Identify which cell holds the provided text, then report its [X, Y] central coordinate. 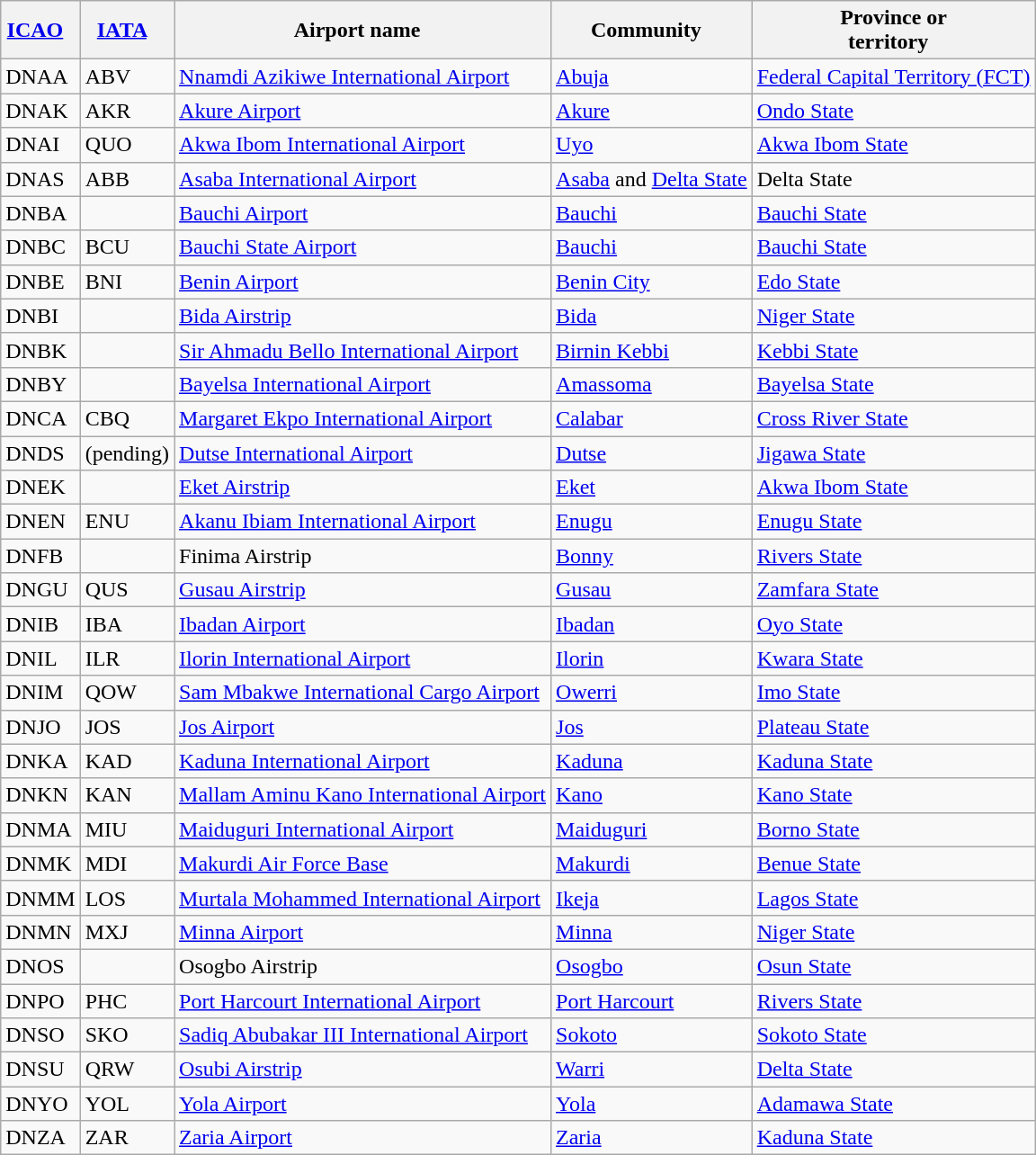
MIU [127, 829]
Mallam Aminu Kano International Airport [363, 795]
Community [652, 31]
Bauchi State Airport [363, 247]
Eket Airstrip [363, 488]
Province orterritory [894, 31]
Enugu State [894, 522]
Sir Ahmadu Bello International Airport [363, 350]
MDI [127, 864]
Ikeja [652, 898]
Enugu [652, 522]
DNMN [40, 932]
Benin City [652, 282]
Plateau State [894, 727]
QUO [127, 145]
DNIM [40, 693]
DNFB [40, 556]
DNBC [40, 247]
DNDS [40, 452]
BNI [127, 282]
Bayelsa International Airport [363, 384]
Cross River State [894, 418]
DNGU [40, 590]
Borno State [894, 829]
Bida [652, 316]
Murtala Mohammed International Airport [363, 898]
Zaria Airport [363, 1138]
DNAI [40, 145]
Sokoto State [894, 1035]
YOL [127, 1104]
DNKN [40, 795]
Port Harcourt International Airport [363, 1001]
DNJO [40, 727]
Kano [652, 795]
Yola [652, 1104]
Jigawa State [894, 452]
DNAA [40, 76]
Maiduguri International Airport [363, 829]
Abuja [652, 76]
Kano State [894, 795]
Yola Airport [363, 1104]
Benin Airport [363, 282]
Oyo State [894, 624]
Jos [652, 727]
Bayelsa State [894, 384]
DNBA [40, 213]
AKR [127, 111]
ILR [127, 658]
Bonny [652, 556]
PHC [127, 1001]
DNBE [40, 282]
DNPO [40, 1001]
DNEN [40, 522]
Kaduna [652, 761]
Owerri [652, 693]
SKO [127, 1035]
Adamawa State [894, 1104]
MXJ [127, 932]
Ilorin International Airport [363, 658]
Ilorin [652, 658]
Minna Airport [363, 932]
DNYO [40, 1104]
DNCA [40, 418]
BCU [127, 247]
Akure Airport [363, 111]
Sadiq Abubakar III International Airport [363, 1035]
ICAO [40, 31]
Ondo State [894, 111]
Makurdi Air Force Base [363, 864]
LOS [127, 898]
Osubi Airstrip [363, 1070]
Maiduguri [652, 829]
IBA [127, 624]
ABB [127, 179]
Akwa Ibom International Airport [363, 145]
DNIL [40, 658]
Eket [652, 488]
Makurdi [652, 864]
DNZA [40, 1138]
(pending) [127, 452]
JOS [127, 727]
Federal Capital Territory (FCT) [894, 76]
Imo State [894, 693]
Bauchi Airport [363, 213]
Finima Airstrip [363, 556]
Sokoto [652, 1035]
Kebbi State [894, 350]
Benue State [894, 864]
Uyo [652, 145]
Osogbo Airstrip [363, 966]
Airport name [363, 31]
DNMK [40, 864]
DNSO [40, 1035]
QRW [127, 1070]
Asaba International Airport [363, 179]
Zaria [652, 1138]
KAD [127, 761]
Dutse [652, 452]
Bida Airstrip [363, 316]
DNMM [40, 898]
Warri [652, 1070]
DNBK [40, 350]
Zamfara State [894, 590]
QOW [127, 693]
Akanu Ibiam International Airport [363, 522]
Dutse International Airport [363, 452]
DNBY [40, 384]
Jos Airport [363, 727]
Gusau [652, 590]
Lagos State [894, 898]
DNMA [40, 829]
ABV [127, 76]
Osun State [894, 966]
Amassoma [652, 384]
DNAK [40, 111]
KAN [127, 795]
Minna [652, 932]
DNOS [40, 966]
Nnamdi Azikiwe International Airport [363, 76]
Kaduna International Airport [363, 761]
DNBI [40, 316]
DNEK [40, 488]
QUS [127, 590]
Edo State [894, 282]
ZAR [127, 1138]
Calabar [652, 418]
DNKA [40, 761]
DNSU [40, 1070]
DNIB [40, 624]
Kwara State [894, 658]
CBQ [127, 418]
Port Harcourt [652, 1001]
Sam Mbakwe International Cargo Airport [363, 693]
Birnin Kebbi [652, 350]
IATA [127, 31]
Asaba and Delta State [652, 179]
Gusau Airstrip [363, 590]
Akure [652, 111]
ENU [127, 522]
Ibadan [652, 624]
Margaret Ekpo International Airport [363, 418]
Osogbo [652, 966]
Ibadan Airport [363, 624]
DNAS [40, 179]
